Provide the (x, y) coordinate of the cell's center where the given text is located.  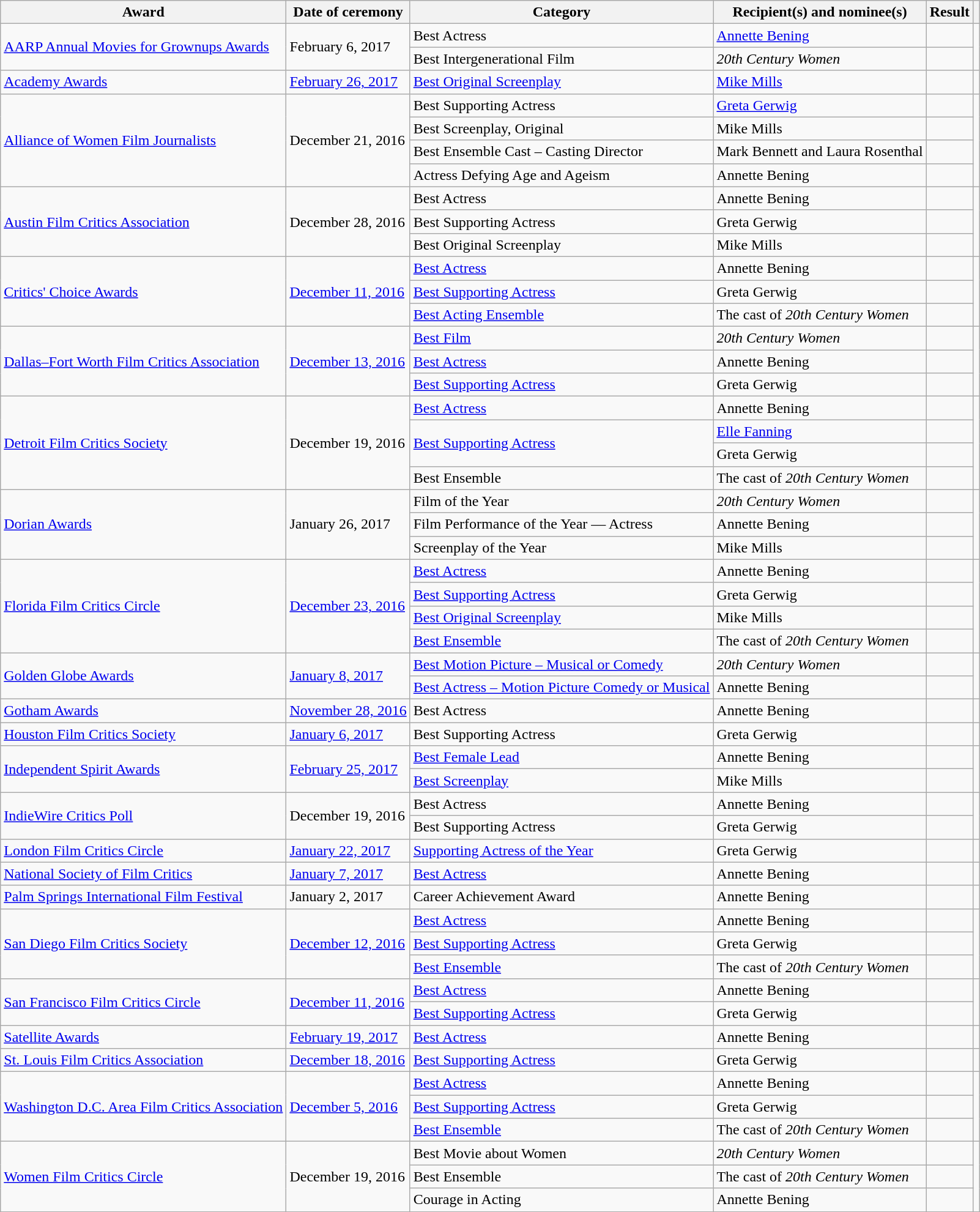
Golden Globe Awards (143, 675)
Best Actress – Motion Picture Comedy or Musical (562, 688)
Category (562, 12)
February 25, 2017 (348, 769)
January 26, 2017 (348, 524)
Florida Film Critics Circle (143, 606)
Elle Fanning (820, 431)
Best Ensemble Cast – Casting Director (562, 152)
Award (143, 12)
Palm Springs International Film Festival (143, 897)
Satellite Awards (143, 1037)
Best Movie about Women (562, 1153)
Screenplay of the Year (562, 548)
January 7, 2017 (348, 874)
Houston Film Critics Society (143, 734)
December 5, 2016 (348, 1107)
Washington D.C. Area Film Critics Association (143, 1107)
IndieWire Critics Poll (143, 816)
Best Intergenerational Film (562, 59)
Result (949, 12)
December 23, 2016 (348, 606)
Career Achievement Award (562, 897)
National Society of Film Critics (143, 874)
January 6, 2017 (348, 734)
December 12, 2016 (348, 943)
Date of ceremony (348, 12)
Independent Spirit Awards (143, 769)
December 18, 2016 (348, 1060)
December 21, 2016 (348, 140)
Gotham Awards (143, 711)
St. Louis Film Critics Association (143, 1060)
Dallas–Fort Worth Film Critics Association (143, 362)
January 2, 2017 (348, 897)
Austin Film Critics Association (143, 221)
London Film Critics Circle (143, 850)
Best Motion Picture – Musical or Comedy (562, 664)
Courage in Acting (562, 1200)
February 26, 2017 (348, 82)
January 8, 2017 (348, 675)
Best Acting Ensemble (562, 315)
Academy Awards (143, 82)
Recipient(s) and nominee(s) (820, 12)
Supporting Actress of the Year (562, 850)
Alliance of Women Film Journalists (143, 140)
Best Film (562, 338)
Best Female Lead (562, 757)
Best Screenplay, Original (562, 128)
December 28, 2016 (348, 221)
San Diego Film Critics Society (143, 943)
February 6, 2017 (348, 47)
San Francisco Film Critics Circle (143, 1002)
Film of the Year (562, 501)
January 22, 2017 (348, 850)
Best Screenplay (562, 781)
December 13, 2016 (348, 362)
Mark Bennett and Laura Rosenthal (820, 152)
Women Film Critics Circle (143, 1177)
Actress Defying Age and Ageism (562, 175)
Detroit Film Critics Society (143, 443)
Dorian Awards (143, 524)
November 28, 2016 (348, 711)
February 19, 2017 (348, 1037)
AARP Annual Movies for Grownups Awards (143, 47)
Film Performance of the Year — Actress (562, 524)
Critics' Choice Awards (143, 291)
